Search for the cell housing the specified text and yield its [X, Y] center coordinate. 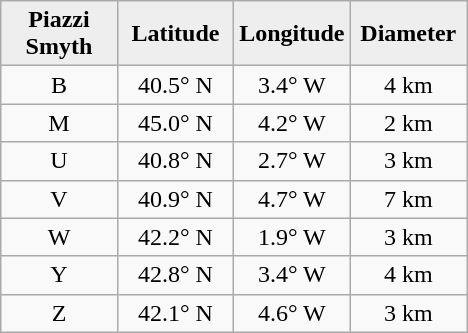
40.9° N [175, 199]
40.5° N [175, 85]
1.9° W [292, 237]
U [59, 161]
Diameter [408, 34]
2.7° W [292, 161]
Z [59, 313]
42.8° N [175, 275]
4.2° W [292, 123]
B [59, 85]
4.6° W [292, 313]
V [59, 199]
Latitude [175, 34]
M [59, 123]
PiazziSmyth [59, 34]
Y [59, 275]
7 km [408, 199]
45.0° N [175, 123]
4.7° W [292, 199]
Longitude [292, 34]
42.2° N [175, 237]
W [59, 237]
40.8° N [175, 161]
42.1° N [175, 313]
2 km [408, 123]
